Extract the (x, y) coordinate from the center of the cell holding the provided text.  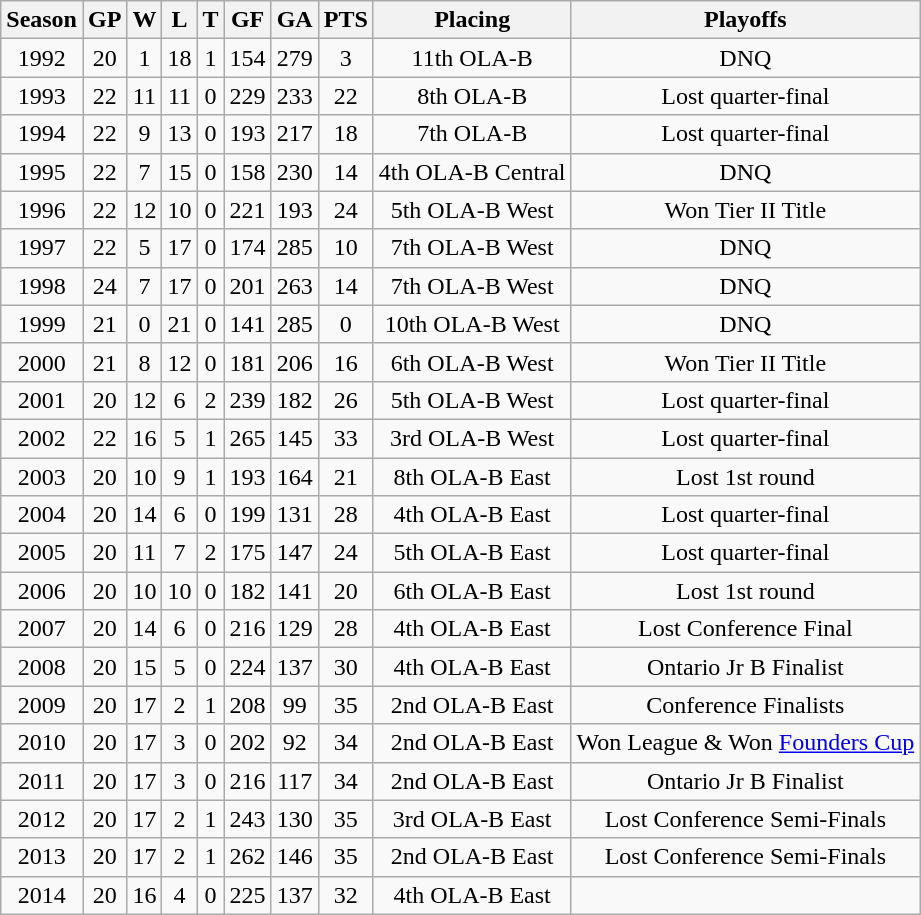
4 (180, 895)
265 (248, 438)
32 (346, 895)
1998 (42, 286)
225 (248, 895)
279 (294, 58)
1999 (42, 324)
13 (180, 134)
4th OLA-B Central (472, 172)
W (144, 20)
26 (346, 400)
2006 (42, 591)
233 (294, 96)
30 (346, 667)
117 (294, 781)
3rd OLA-B West (472, 438)
99 (294, 705)
2000 (42, 362)
208 (248, 705)
1997 (42, 248)
8th OLA-B East (472, 477)
2009 (42, 705)
GA (294, 20)
147 (294, 553)
229 (248, 96)
33 (346, 438)
145 (294, 438)
181 (248, 362)
2012 (42, 819)
154 (248, 58)
2002 (42, 438)
202 (248, 743)
92 (294, 743)
221 (248, 210)
263 (294, 286)
131 (294, 515)
2007 (42, 629)
Placing (472, 20)
2008 (42, 667)
5th OLA-B East (472, 553)
239 (248, 400)
6th OLA-B East (472, 591)
175 (248, 553)
GP (104, 20)
6th OLA-B West (472, 362)
217 (294, 134)
1992 (42, 58)
Won League & Won Founders Cup (746, 743)
146 (294, 857)
2003 (42, 477)
1994 (42, 134)
Season (42, 20)
2005 (42, 553)
8th OLA-B (472, 96)
2001 (42, 400)
8 (144, 362)
7th OLA-B (472, 134)
130 (294, 819)
2004 (42, 515)
206 (294, 362)
10th OLA-B West (472, 324)
174 (248, 248)
2014 (42, 895)
Playoffs (746, 20)
2011 (42, 781)
1996 (42, 210)
2010 (42, 743)
129 (294, 629)
158 (248, 172)
224 (248, 667)
T (210, 20)
230 (294, 172)
3rd OLA-B East (472, 819)
11th OLA-B (472, 58)
199 (248, 515)
164 (294, 477)
1995 (42, 172)
1993 (42, 96)
2013 (42, 857)
Lost Conference Final (746, 629)
GF (248, 20)
PTS (346, 20)
201 (248, 286)
262 (248, 857)
L (180, 20)
243 (248, 819)
Conference Finalists (746, 705)
